Identify which cell holds the provided text, then report its [x, y] central coordinate. 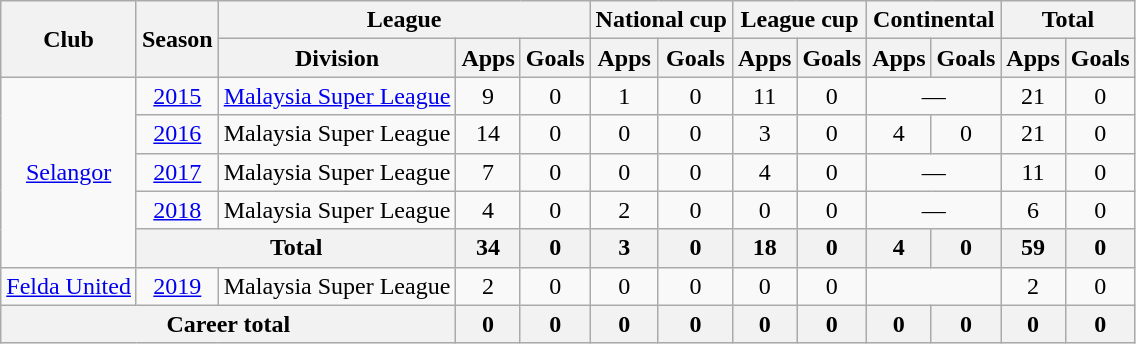
National cup [661, 20]
2018 [177, 210]
Club [69, 39]
6 [1033, 210]
2015 [177, 96]
Selangor [69, 172]
1 [624, 96]
Felda United [69, 286]
34 [488, 248]
14 [488, 134]
2019 [177, 286]
7 [488, 172]
Continental [934, 20]
2016 [177, 134]
Season [177, 39]
18 [764, 248]
59 [1033, 248]
League [404, 20]
Division [337, 58]
Career total [228, 324]
League cup [799, 20]
9 [488, 96]
2017 [177, 172]
